From the cell containing the given text, extract its center point as (X, Y) coordinate. 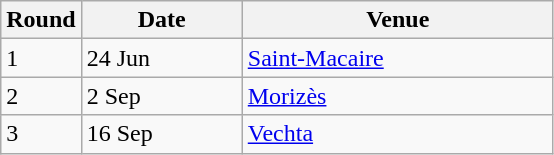
Saint-Macaire (398, 58)
Vechta (398, 134)
1 (41, 58)
3 (41, 134)
24 Jun (162, 58)
Venue (398, 20)
Round (41, 20)
Morizès (398, 96)
Date (162, 20)
16 Sep (162, 134)
2 Sep (162, 96)
2 (41, 96)
